Capture the cell that displays the provided text and extract its [X, Y] central coordinate. 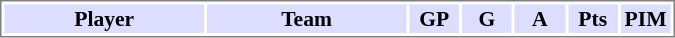
GP [434, 18]
G [487, 18]
Team [306, 18]
Pts [593, 18]
Player [104, 18]
PIM [646, 18]
A [540, 18]
